Detect which cell encompasses the target text, then output its [X, Y] center coordinate. 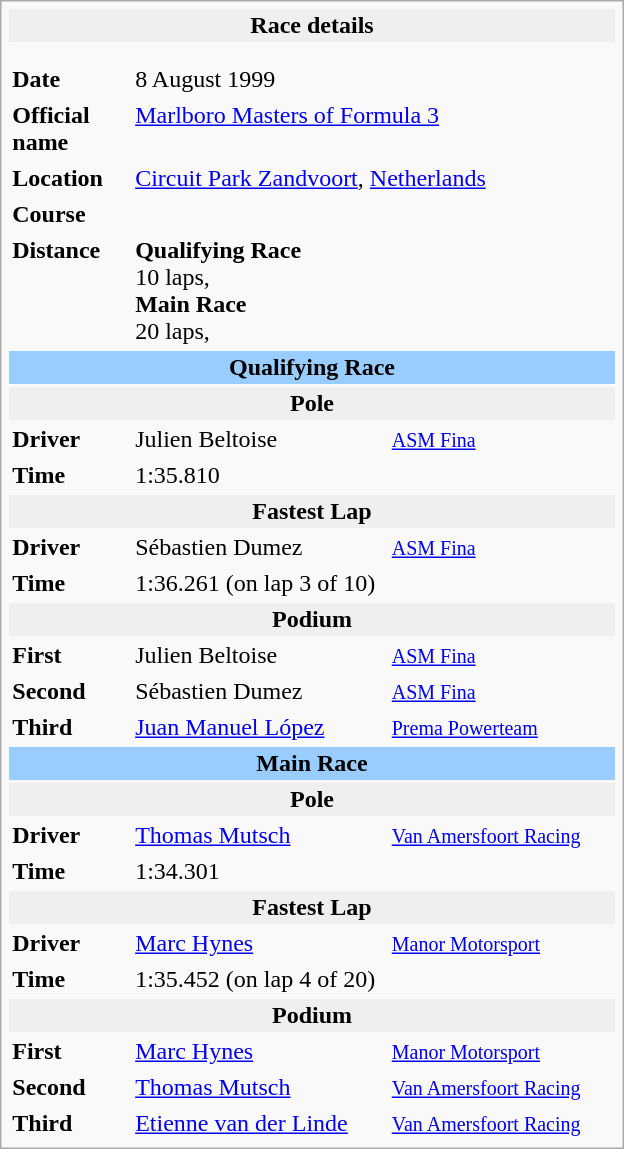
1:35.452 (on lap 4 of 20) [374, 980]
Prema Powerteam [502, 728]
1:35.810 [374, 476]
Race details [312, 26]
1:36.261 (on lap 3 of 10) [374, 584]
Qualifying Race10 laps, Main Race20 laps, [374, 291]
Course [69, 214]
8 August 1999 [259, 80]
Date [69, 80]
Juan Manuel López [259, 728]
Main Race [312, 764]
1:34.301 [374, 872]
Distance [69, 291]
Etienne van der Linde [259, 1124]
Qualifying Race [312, 368]
Circuit Park Zandvoort, Netherlands [374, 178]
Marlboro Masters of Formula 3 [374, 129]
Location [69, 178]
Official name [69, 129]
